Output the (x, y) coordinate of the center of the cell containing the given text.  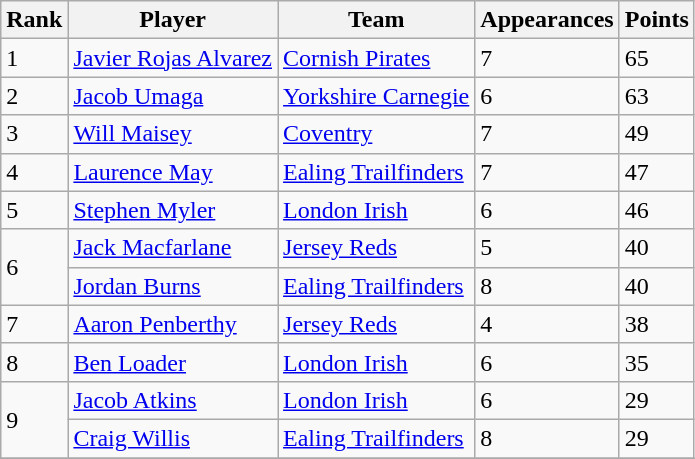
Points (656, 20)
Aaron Penberthy (173, 324)
Will Maisey (173, 134)
Jacob Umaga (173, 96)
47 (656, 172)
Player (173, 20)
46 (656, 210)
Stephen Myler (173, 210)
Cornish Pirates (376, 58)
Javier Rojas Alvarez (173, 58)
38 (656, 324)
Jordan Burns (173, 286)
Ben Loader (173, 362)
Craig Willis (173, 438)
Jack Macfarlane (173, 248)
1 (34, 58)
65 (656, 58)
Yorkshire Carnegie (376, 96)
Team (376, 20)
Rank (34, 20)
35 (656, 362)
Jacob Atkins (173, 400)
3 (34, 134)
49 (656, 134)
Coventry (376, 134)
9 (34, 419)
63 (656, 96)
Appearances (547, 20)
2 (34, 96)
Laurence May (173, 172)
